Scan for the cell matching the given text and deliver its [X, Y] coordinate at center. 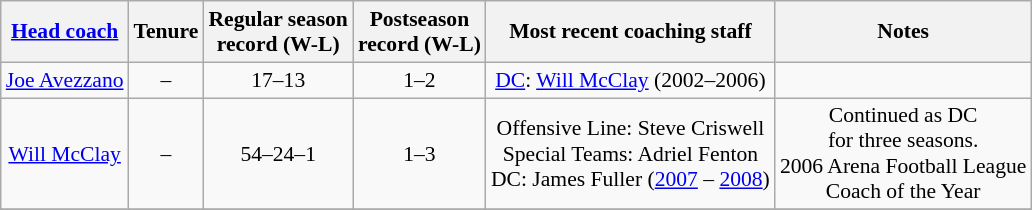
DC: Will McClay (2002–2006) [630, 80]
Tenure [166, 32]
54–24–1 [278, 154]
Postseasonrecord (W-L) [420, 32]
Regular seasonrecord (W-L) [278, 32]
Most recent coaching staff [630, 32]
17–13 [278, 80]
Offensive Line: Steve CriswellSpecial Teams: Adriel FentonDC: James Fuller (2007 – 2008) [630, 154]
Continued as DCfor three seasons.2006 Arena Football LeagueCoach of the Year [903, 154]
1–2 [420, 80]
Notes [903, 32]
Head coach [65, 32]
Joe Avezzano [65, 80]
Will McClay [65, 154]
1–3 [420, 154]
